From the cell containing the given text, extract its center point as (X, Y) coordinate. 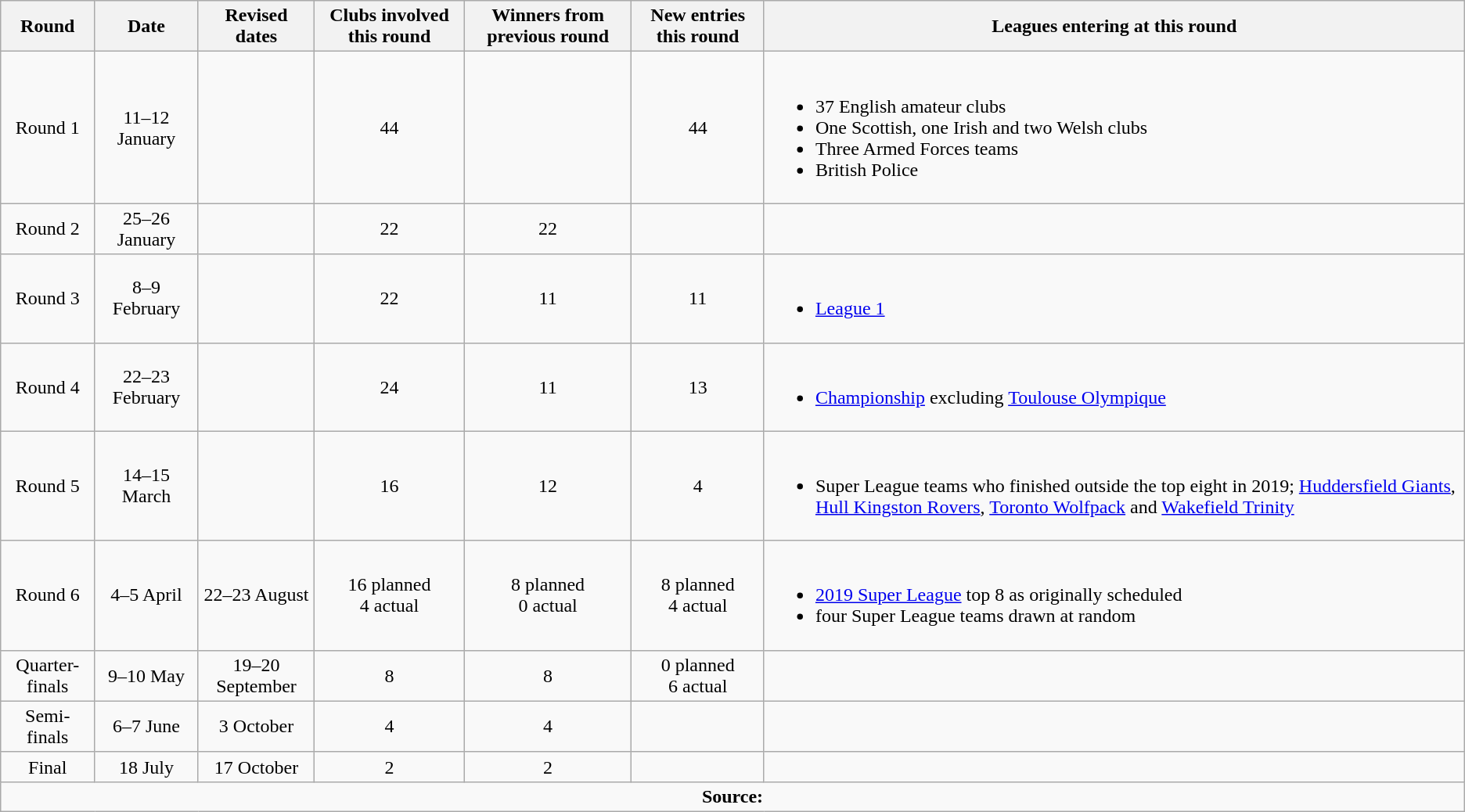
New entries this round (698, 27)
3 October (256, 726)
Clubs involved this round (390, 27)
11–12 January (147, 128)
Round (48, 27)
League 1 (1114, 299)
13 (698, 386)
Winners from previous round (548, 27)
Super League teams who finished outside the top eight in 2019; Huddersfield Giants, Hull Kingston Rovers, Toronto Wolfpack and Wakefield Trinity (1114, 486)
16 (390, 486)
Round 5 (48, 486)
Leagues entering at this round (1114, 27)
2019 Super League top 8 as originally scheduledfour Super League teams drawn at random (1114, 595)
25–26 January (147, 228)
Revised dates (256, 27)
37 English amateur clubsOne Scottish, one Irish and two Welsh clubsThree Armed Forces teamsBritish Police (1114, 128)
Round 1 (48, 128)
Round 6 (48, 595)
8 planned0 actual (548, 595)
8 planned4 actual (698, 595)
Championship excluding Toulouse Olympique (1114, 386)
14–15 March (147, 486)
24 (390, 386)
Final (48, 767)
Round 4 (48, 386)
12 (548, 486)
Round 2 (48, 228)
0 planned6 actual (698, 676)
19–20 September (256, 676)
16 planned4 actual (390, 595)
8–9 February (147, 299)
22–23 February (147, 386)
6–7 June (147, 726)
Semi-finals (48, 726)
4–5 April (147, 595)
Date (147, 27)
18 July (147, 767)
Quarter-finals (48, 676)
Source: (732, 796)
17 October (256, 767)
9–10 May (147, 676)
Round 3 (48, 299)
22–23 August (256, 595)
